Capture the cell that displays the provided text and extract its (x, y) central coordinate. 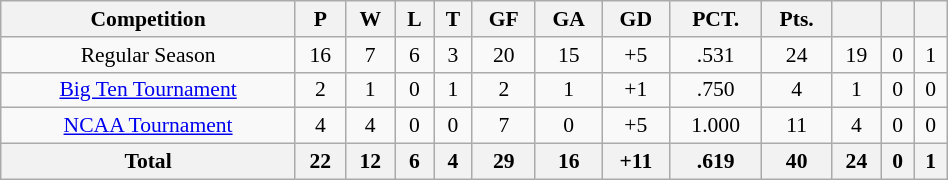
40 (797, 162)
+1 (636, 90)
Regular Season (148, 55)
22 (320, 162)
3 (454, 55)
.531 (715, 55)
Big Ten Tournament (148, 90)
+11 (636, 162)
GF (504, 19)
L (414, 19)
.750 (715, 90)
GA (568, 19)
Pts. (797, 19)
Competition (148, 19)
GD (636, 19)
Total (148, 162)
15 (568, 55)
T (454, 19)
NCAA Tournament (148, 126)
11 (797, 126)
19 (856, 55)
20 (504, 55)
P (320, 19)
12 (370, 162)
W (370, 19)
.619 (715, 162)
1.000 (715, 126)
PCT. (715, 19)
29 (504, 162)
